Capture the cell that displays the provided text and extract its [x, y] central coordinate. 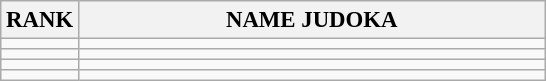
NAME JUDOKA [312, 20]
RANK [40, 20]
